Detect which cell encompasses the target text, then output its (x, y) center coordinate. 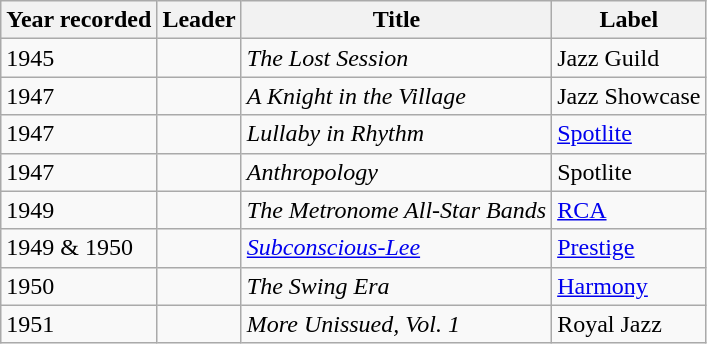
1950 (79, 286)
1951 (79, 324)
1949 (79, 210)
Prestige (629, 248)
Leader (199, 20)
Lullaby in Rhythm (396, 134)
The Lost Session (396, 58)
Harmony (629, 286)
Royal Jazz (629, 324)
Title (396, 20)
1945 (79, 58)
Jazz Showcase (629, 96)
Subconscious-Lee (396, 248)
RCA (629, 210)
The Swing Era (396, 286)
More Unissued, Vol. 1 (396, 324)
A Knight in the Village (396, 96)
Year recorded (79, 20)
The Metronome All-Star Bands (396, 210)
Label (629, 20)
1949 & 1950 (79, 248)
Anthropology (396, 172)
Jazz Guild (629, 58)
